Locate the cell with the specified text and output its [X, Y] center coordinate. 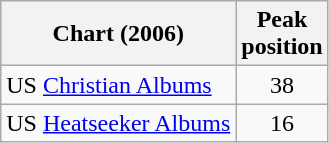
US Christian Albums [118, 85]
38 [282, 85]
Chart (2006) [118, 34]
Peakposition [282, 34]
16 [282, 123]
US Heatseeker Albums [118, 123]
